Return the [X, Y] coordinate for the center point of the cell that contains the specified text.  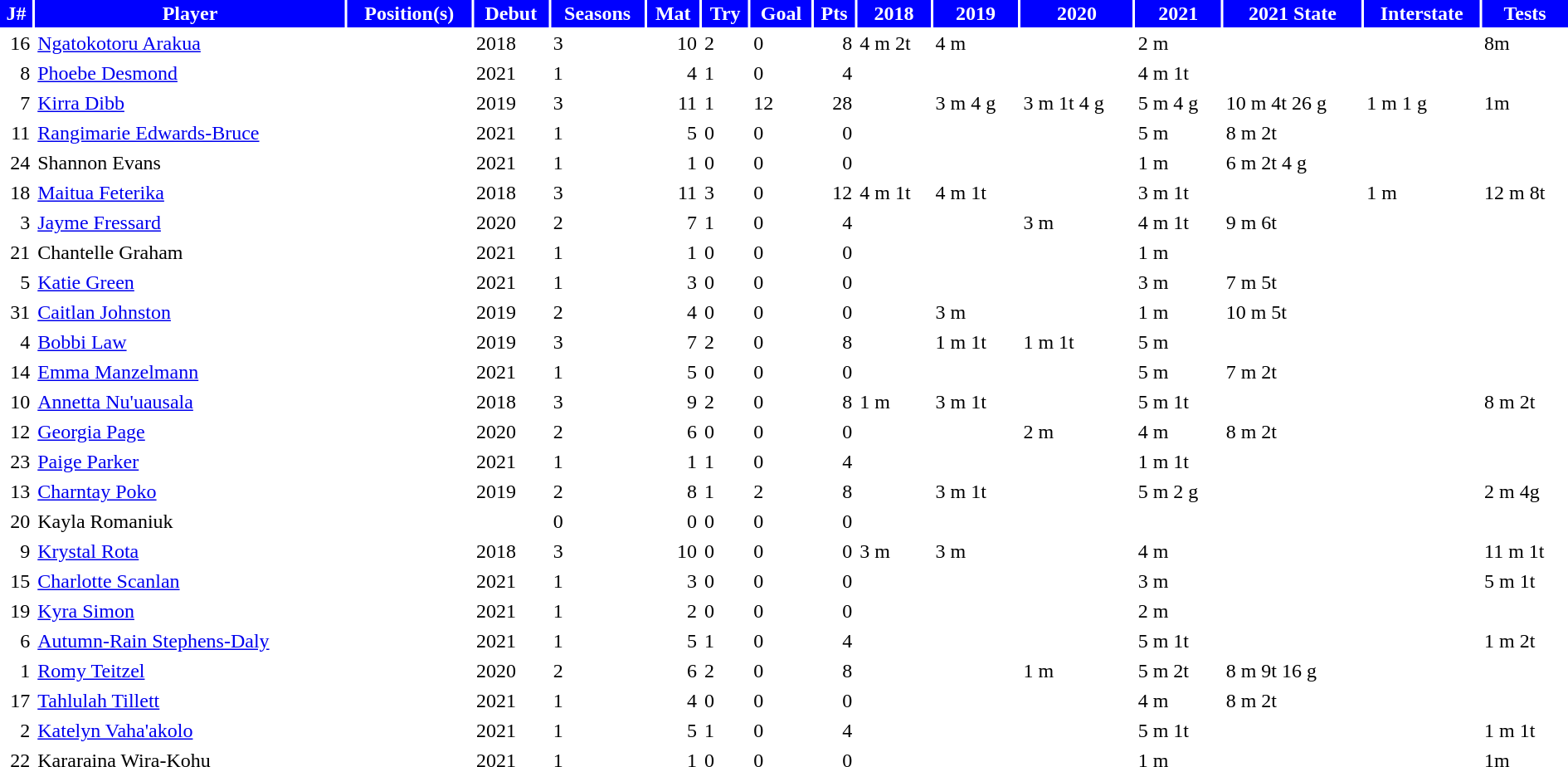
1 m 2t [1525, 641]
Charlotte Scanlan [189, 581]
Autumn-Rain Stephens-Daly [189, 641]
Shannon Evans [189, 163]
6 m 2t 4 g [1293, 163]
10 m 5t [1293, 312]
Georgia Page [189, 432]
Debut [511, 13]
18 [17, 193]
1m [1525, 103]
3 m 1t 4 g [1077, 103]
5 m 4 g [1178, 103]
Tahlulah Tillett [189, 701]
5 m 2t [1178, 671]
7 m 2t [1293, 372]
2 m 4g [1525, 491]
20 [17, 521]
Rangimarie Edwards-Bruce [189, 133]
9 m 6t [1293, 222]
4 m 2t [894, 43]
Player [189, 13]
Ngatokotoru Arakua [189, 43]
Seasons [597, 13]
Caitlan Johnston [189, 312]
Tests [1525, 13]
Annetta Nu'uausala [189, 402]
Paige Parker [189, 462]
Romy Teitzel [189, 671]
Goal [781, 13]
15 [17, 581]
Pts [835, 13]
Kyra Simon [189, 611]
J# [17, 13]
Phoebe Desmond [189, 73]
28 [835, 103]
5 m 2 g [1178, 491]
8 m 9t 16 g [1293, 671]
8m [1525, 43]
14 [17, 372]
16 [17, 43]
Emma Manzelmann [189, 372]
Bobbi Law [189, 342]
Chantelle Graham [189, 252]
24 [17, 163]
21 [17, 252]
Charntay Poko [189, 491]
Jayme Fressard [189, 222]
Interstate [1422, 13]
Katie Green [189, 282]
10 m 4t 26 g [1293, 103]
19 [17, 611]
Katelyn Vaha'akolo [189, 730]
12 m 8t [1525, 193]
13 [17, 491]
1 m 1 g [1422, 103]
Maitua Feterika [189, 193]
Mat [673, 13]
Kayla Romaniuk [189, 521]
11 m 1t [1525, 551]
31 [17, 312]
17 [17, 701]
Try [725, 13]
Kirra Dibb [189, 103]
2021 State [1293, 13]
Krystal Rota [189, 551]
7 m 5t [1293, 282]
3 m 4 g [976, 103]
Position(s) [410, 13]
23 [17, 462]
